Identify which cell holds the provided text, then report its [X, Y] central coordinate. 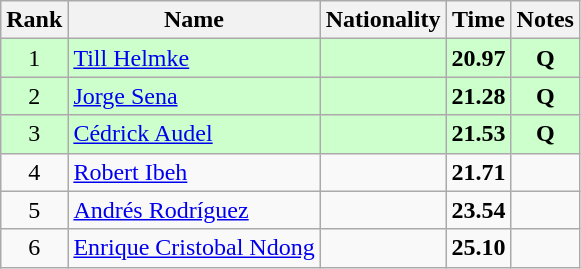
3 [34, 134]
Name [194, 20]
Time [478, 20]
2 [34, 96]
21.53 [478, 134]
4 [34, 172]
21.71 [478, 172]
6 [34, 248]
Andrés Rodríguez [194, 210]
Nationality [383, 20]
Jorge Sena [194, 96]
23.54 [478, 210]
20.97 [478, 58]
Cédrick Audel [194, 134]
Till Helmke [194, 58]
5 [34, 210]
Enrique Cristobal Ndong [194, 248]
21.28 [478, 96]
Notes [545, 20]
1 [34, 58]
Rank [34, 20]
Robert Ibeh [194, 172]
25.10 [478, 248]
